Locate the cell with the specified text and output its (x, y) center coordinate. 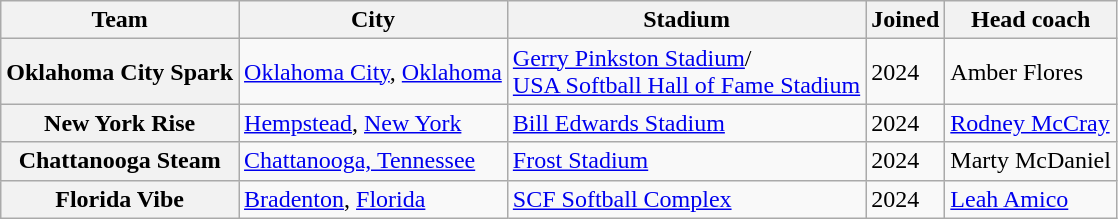
Joined (906, 20)
Marty McDaniel (1031, 161)
Hempstead, New York (374, 123)
Stadium (686, 20)
Gerry Pinkston Stadium/USA Softball Hall of Fame Stadium (686, 72)
City (374, 20)
Head coach (1031, 20)
Oklahoma City Spark (120, 72)
Leah Amico (1031, 199)
Bill Edwards Stadium (686, 123)
Team (120, 20)
Amber Flores (1031, 72)
New York Rise (120, 123)
Frost Stadium (686, 161)
Rodney McCray (1031, 123)
Oklahoma City, Oklahoma (374, 72)
SCF Softball Complex (686, 199)
Florida Vibe (120, 199)
Bradenton, Florida (374, 199)
Chattanooga, Tennessee (374, 161)
Chattanooga Steam (120, 161)
